Determine the [X, Y] coordinate at the center of the cell enclosing the given text.  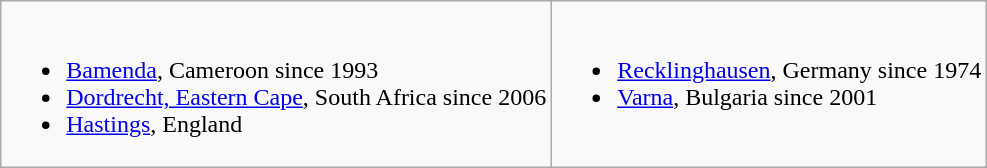
Recklinghausen, Germany since 1974 Varna, Bulgaria since 2001 [770, 84]
Bamenda, Cameroon since 1993 Dordrecht, Eastern Cape, South Africa since 2006 Hastings, England [276, 84]
